For the text-containing cell, return its midpoint in [X, Y] coordinate format. 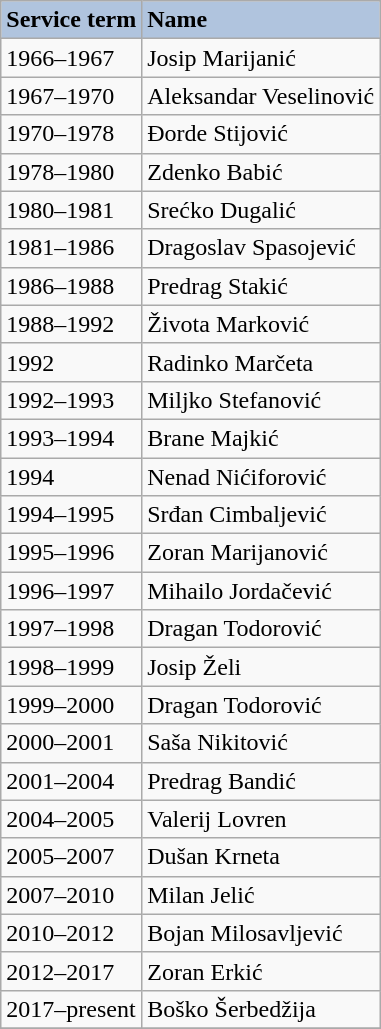
Milan Jelić [261, 895]
2012–2017 [72, 971]
2017–present [72, 1009]
Života Marković [261, 324]
Ðorde Stijović [261, 134]
Name [261, 20]
1994–1995 [72, 515]
1995–1996 [72, 553]
2010–2012 [72, 933]
Josip Marijanić [261, 58]
2000–2001 [72, 743]
Zdenko Babić [261, 172]
Boško Šerbedžija [261, 1009]
1981–1986 [72, 248]
1978–1980 [72, 172]
Zoran Erkić [261, 971]
Saša Nikitović [261, 743]
Brane Majkić [261, 438]
2007–2010 [72, 895]
2005–2007 [72, 857]
Srećko Dugalić [261, 210]
1992–1993 [72, 400]
1980–1981 [72, 210]
1998–1999 [72, 667]
1999–2000 [72, 705]
1992 [72, 362]
1996–1997 [72, 591]
1966–1967 [72, 58]
Aleksandar Veselinović [261, 96]
Bojan Milosavljević [261, 933]
Service term [72, 20]
1988–1992 [72, 324]
Valerij Lovren [261, 819]
1970–1978 [72, 134]
Dušan Krneta [261, 857]
Srđan Cimbaljević [261, 515]
2001–2004 [72, 781]
Zoran Marijanović [261, 553]
Mihailo Jordačević [261, 591]
Radinko Marčeta [261, 362]
1986–1988 [72, 286]
Nenad Nićiforović [261, 477]
Predrag Stakić [261, 286]
Josip Želi [261, 667]
1967–1970 [72, 96]
Dragoslav Spasojević [261, 248]
Miljko Stefanović [261, 400]
1997–1998 [72, 629]
2004–2005 [72, 819]
1993–1994 [72, 438]
Predrag Bandić [261, 781]
1994 [72, 477]
